Provide the (x, y) coordinate of the cell's center where the given text is located.  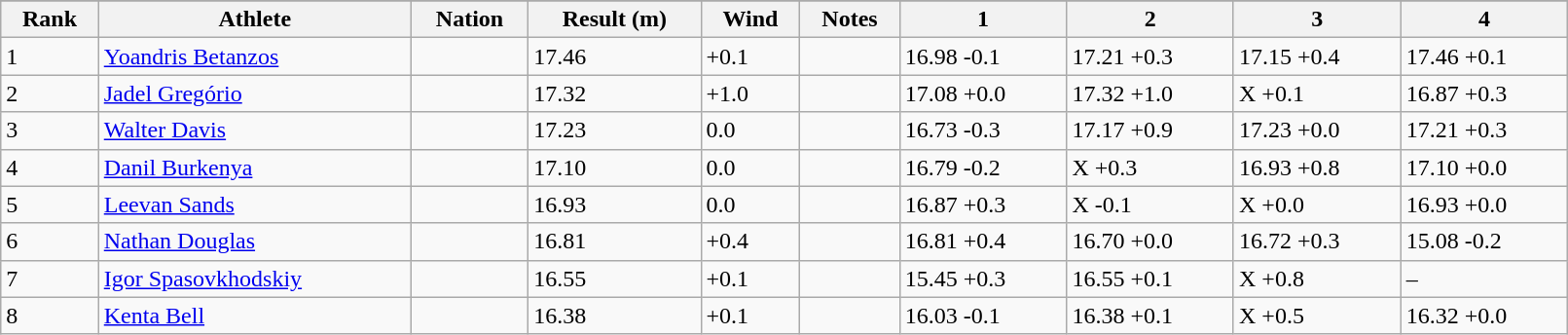
16.81 (615, 242)
16.70 +0.0 (1150, 242)
16.55 (615, 279)
16.38 +0.1 (1150, 316)
16.93 (615, 205)
17.32 (615, 93)
8 (50, 316)
Igor Spasovkhodskiy (255, 279)
16.93 +0.8 (1317, 167)
16.81 +0.4 (983, 242)
Jadel Gregório (255, 93)
X +0.3 (1150, 167)
Nathan Douglas (255, 242)
15.45 +0.3 (983, 279)
17.23 +0.0 (1317, 130)
X -0.1 (1150, 205)
17.46 +0.1 (1484, 56)
16.03 -0.1 (983, 316)
16.98 -0.1 (983, 56)
16.73 -0.3 (983, 130)
17.10 +0.0 (1484, 167)
16.32 +0.0 (1484, 316)
Leevan Sands (255, 205)
X +0.5 (1317, 316)
Wind (750, 19)
Kenta Bell (255, 316)
Result (m) (615, 19)
17.32 +1.0 (1150, 93)
5 (50, 205)
Yoandris Betanzos (255, 56)
17.10 (615, 167)
X +0.0 (1317, 205)
Athlete (255, 19)
16.38 (615, 316)
17.15 +0.4 (1317, 56)
Nation (469, 19)
Danil Burkenya (255, 167)
X +0.1 (1317, 93)
Walter Davis (255, 130)
7 (50, 279)
6 (50, 242)
17.46 (615, 56)
15.08 -0.2 (1484, 242)
Rank (50, 19)
17.08 +0.0 (983, 93)
17.23 (615, 130)
Notes (850, 19)
17.17 +0.9 (1150, 130)
– (1484, 279)
16.93 +0.0 (1484, 205)
16.55 +0.1 (1150, 279)
X +0.8 (1317, 279)
16.79 -0.2 (983, 167)
16.72 +0.3 (1317, 242)
+1.0 (750, 93)
+0.4 (750, 242)
